Capture the cell that displays the provided text and extract its [X, Y] central coordinate. 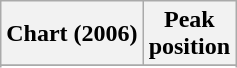
Peakposition [189, 34]
Chart (2006) [72, 34]
